Capture the cell that displays the provided text and extract its [x, y] central coordinate. 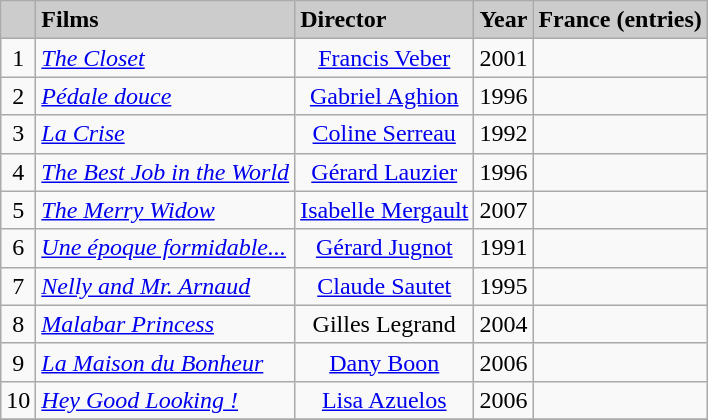
9 [18, 362]
7 [18, 286]
The Best Job in the World [166, 172]
Gilles Legrand [384, 324]
2001 [504, 58]
Gérard Lauzier [384, 172]
2004 [504, 324]
8 [18, 324]
Gérard Jugnot [384, 248]
La Maison du Bonheur [166, 362]
Coline Serreau [384, 134]
Une époque formidable... [166, 248]
La Crise [166, 134]
5 [18, 210]
1992 [504, 134]
Lisa Azuelos [384, 400]
2 [18, 96]
Malabar Princess [166, 324]
1991 [504, 248]
Year [504, 20]
10 [18, 400]
Pédale douce [166, 96]
The Closet [166, 58]
4 [18, 172]
1995 [504, 286]
France (entries) [620, 20]
Films [166, 20]
Dany Boon [384, 362]
3 [18, 134]
Hey Good Looking ! [166, 400]
6 [18, 248]
The Merry Widow [166, 210]
Claude Sautet [384, 286]
Gabriel Aghion [384, 96]
1 [18, 58]
2007 [504, 210]
Isabelle Mergault [384, 210]
Nelly and Mr. Arnaud [166, 286]
Francis Veber [384, 58]
Director [384, 20]
